Return (x, y) of the center of cell containing provided text 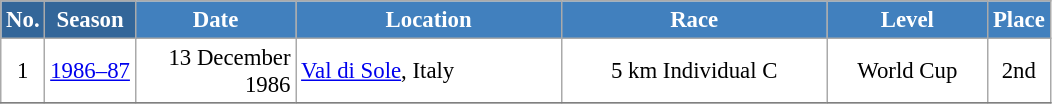
Race (694, 20)
Val di Sole, Italy (429, 72)
Place (1019, 20)
Level (908, 20)
13 December 1986 (216, 72)
2nd (1019, 72)
1 (23, 72)
1986–87 (90, 72)
No. (23, 20)
Date (216, 20)
5 km Individual C (694, 72)
Season (90, 20)
Location (429, 20)
World Cup (908, 72)
